For the text-containing cell, return its midpoint in [X, Y] coordinate format. 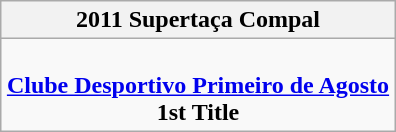
2011 Supertaça Compal [198, 20]
Clube Desportivo Primeiro de Agosto1st Title [198, 85]
